Determine the [X, Y] coordinate at the center of the cell enclosing the given text.  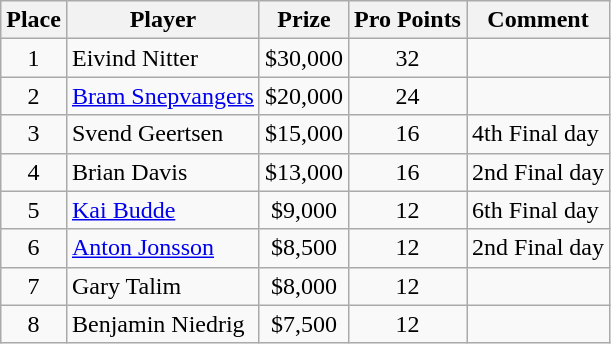
$8,000 [304, 286]
Comment [538, 20]
Brian Davis [162, 172]
7 [34, 286]
$13,000 [304, 172]
Prize [304, 20]
$20,000 [304, 96]
2 [34, 96]
$7,500 [304, 324]
6 [34, 248]
Anton Jonsson [162, 248]
Bram Snepvangers [162, 96]
Svend Geertsen [162, 134]
Player [162, 20]
$9,000 [304, 210]
24 [408, 96]
Place [34, 20]
Benjamin Niedrig [162, 324]
Eivind Nitter [162, 58]
1 [34, 58]
Pro Points [408, 20]
8 [34, 324]
Kai Budde [162, 210]
4th Final day [538, 134]
32 [408, 58]
5 [34, 210]
4 [34, 172]
6th Final day [538, 210]
Gary Talim [162, 286]
3 [34, 134]
$8,500 [304, 248]
$15,000 [304, 134]
$30,000 [304, 58]
